Output the (x, y) coordinate of the center of the cell containing the given text.  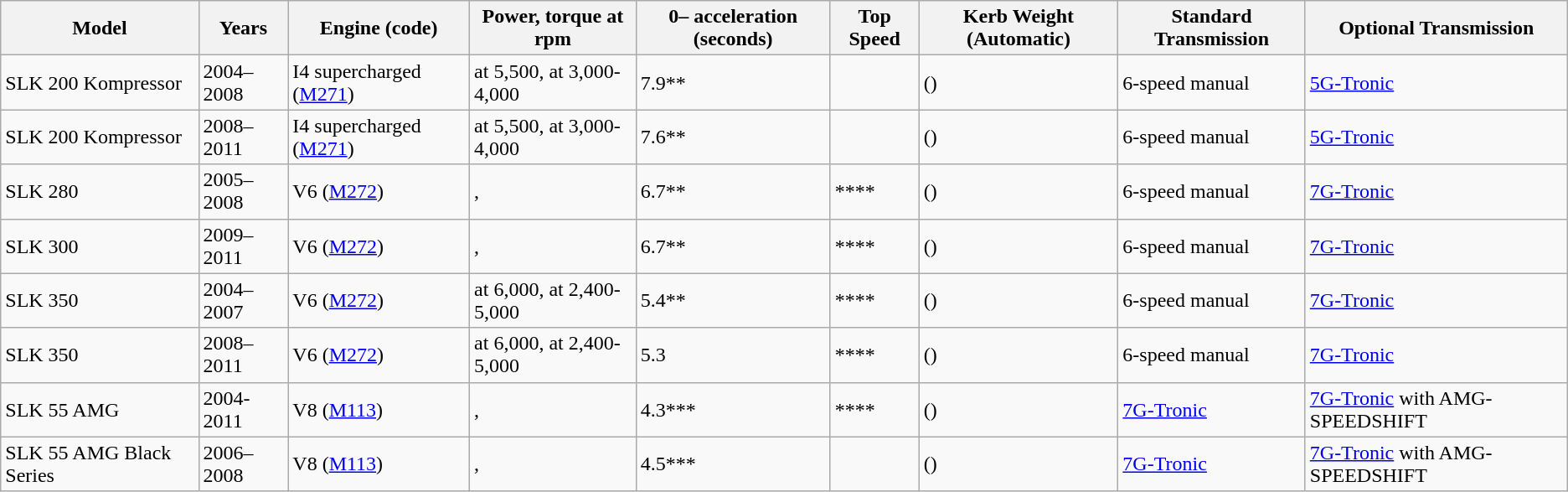
SLK 55 AMG Black Series (100, 464)
2004-2011 (243, 409)
Power, torque at rpm (553, 28)
0– acceleration (seconds) (733, 28)
Standard Transmission (1211, 28)
7.6** (733, 137)
5.3 (733, 355)
SLK 280 (100, 191)
2004–2007 (243, 300)
Engine (code) (379, 28)
2004–2008 (243, 82)
2009–2011 (243, 246)
Top Speed (874, 28)
5.4** (733, 300)
4.3*** (733, 409)
2005–2008 (243, 191)
SLK 55 AMG (100, 409)
4.5*** (733, 464)
Model (100, 28)
Optional Transmission (1436, 28)
7.9** (733, 82)
Kerb Weight (Automatic) (1019, 28)
2006–2008 (243, 464)
Years (243, 28)
SLK 300 (100, 246)
